Return the (X, Y) coordinate for the center point of the cell that contains the specified text.  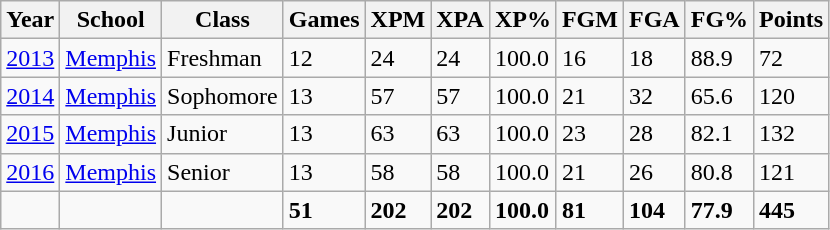
XPM (398, 20)
2014 (30, 96)
445 (792, 210)
18 (654, 58)
72 (792, 58)
Junior (223, 134)
51 (324, 210)
32 (654, 96)
FG% (719, 20)
23 (590, 134)
2013 (30, 58)
104 (654, 210)
FGM (590, 20)
28 (654, 134)
132 (792, 134)
Sophomore (223, 96)
82.1 (719, 134)
Points (792, 20)
80.8 (719, 172)
77.9 (719, 210)
16 (590, 58)
Senior (223, 172)
2016 (30, 172)
FGA (654, 20)
Games (324, 20)
88.9 (719, 58)
120 (792, 96)
121 (792, 172)
Class (223, 20)
XP% (522, 20)
81 (590, 210)
Freshman (223, 58)
65.6 (719, 96)
26 (654, 172)
XPA (460, 20)
12 (324, 58)
Year (30, 20)
2015 (30, 134)
School (111, 20)
